Return the (X, Y) coordinate for the center point of the cell that contains the specified text.  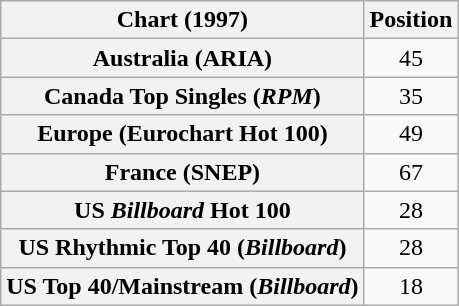
Canada Top Singles (RPM) (182, 96)
49 (411, 134)
US Top 40/Mainstream (Billboard) (182, 286)
67 (411, 172)
Europe (Eurochart Hot 100) (182, 134)
Position (411, 20)
45 (411, 58)
US Billboard Hot 100 (182, 210)
Australia (ARIA) (182, 58)
US Rhythmic Top 40 (Billboard) (182, 248)
18 (411, 286)
France (SNEP) (182, 172)
35 (411, 96)
Chart (1997) (182, 20)
